Identify which cell holds the provided text, then report its [X, Y] central coordinate. 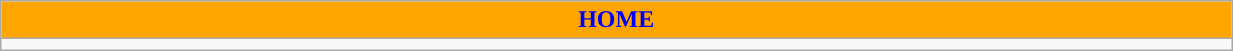
HOME [616, 20]
